Find where the given text appears and provide that cell's center as (x, y) coordinate. 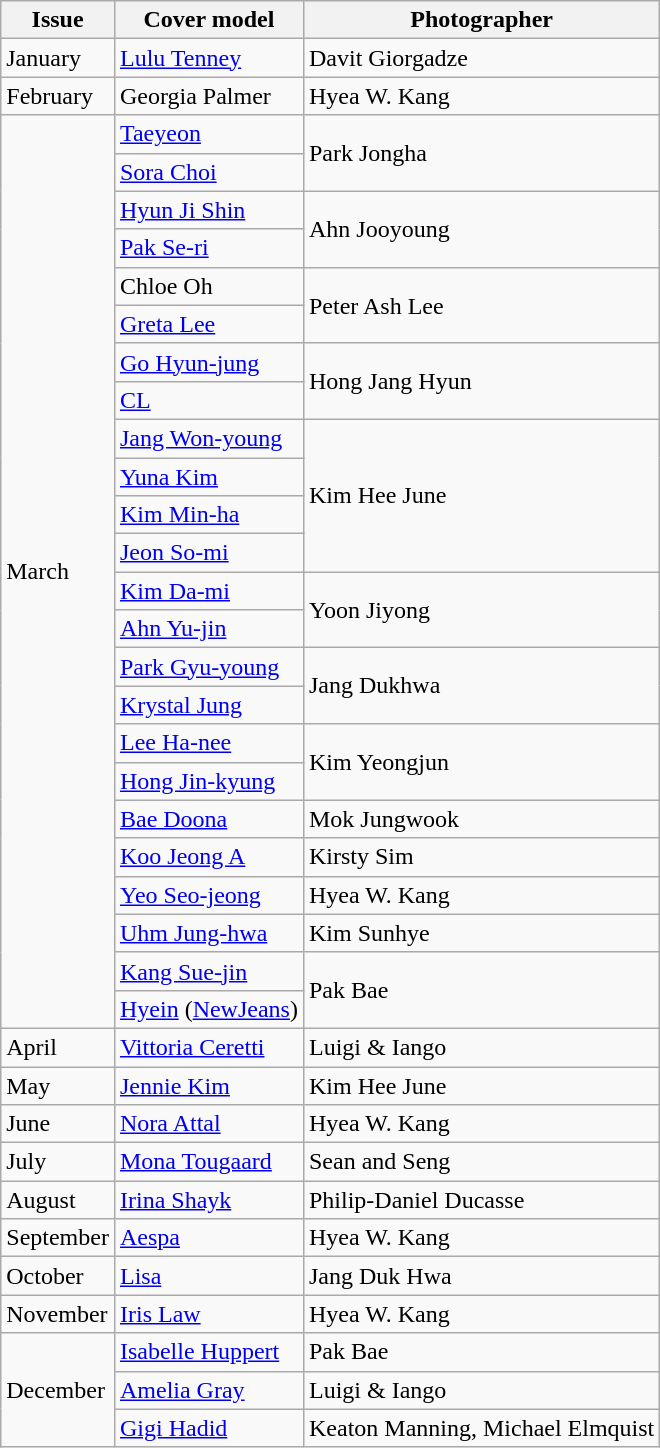
Peter Ash Lee (481, 305)
Cover model (208, 20)
Keaton Manning, Michael Elmquist (481, 1428)
November (58, 1314)
Kim Min-ha (208, 515)
January (58, 58)
December (58, 1390)
Amelia Gray (208, 1390)
Taeyeon (208, 134)
Chloe Oh (208, 286)
Mok Jungwook (481, 819)
Go Hyun-jung (208, 362)
February (58, 96)
Pak Se-ri (208, 248)
April (58, 1047)
Kang Sue-jin (208, 971)
Koo Jeong A (208, 857)
Bae Doona (208, 819)
Yuna Kim (208, 477)
Jeon So-mi (208, 553)
Gigi Hadid (208, 1428)
Sora Choi (208, 172)
Kim Da-mi (208, 591)
Yeo Seo-jeong (208, 895)
Krystal Jung (208, 705)
Ahn Yu-jin (208, 629)
CL (208, 400)
Hong Jin-kyung (208, 781)
March (58, 572)
Hyein (NewJeans) (208, 1009)
Iris Law (208, 1314)
Irina Shayk (208, 1200)
Park Gyu-young (208, 667)
Kim Sunhye (481, 933)
Aespa (208, 1238)
May (58, 1085)
Lulu Tenney (208, 58)
Georgia Palmer (208, 96)
Vittoria Ceretti (208, 1047)
Yoon Jiyong (481, 610)
Lee Ha-nee (208, 743)
Greta Lee (208, 324)
Isabelle Huppert (208, 1352)
Uhm Jung-hwa (208, 933)
October (58, 1276)
Issue (58, 20)
September (58, 1238)
Ahn Jooyoung (481, 229)
August (58, 1200)
June (58, 1124)
Jang Dukhwa (481, 686)
Sean and Seng (481, 1162)
Jang Duk Hwa (481, 1276)
Hyun Ji Shin (208, 210)
Kim Yeongjun (481, 762)
Kirsty Sim (481, 857)
Lisa (208, 1276)
Photographer (481, 20)
Philip-Daniel Ducasse (481, 1200)
Jang Won-young (208, 438)
Nora Attal (208, 1124)
July (58, 1162)
Hong Jang Hyun (481, 381)
Park Jongha (481, 153)
Mona Tougaard (208, 1162)
Davit Giorgadze (481, 58)
Jennie Kim (208, 1085)
